From the cell containing the given text, extract its center point as (x, y) coordinate. 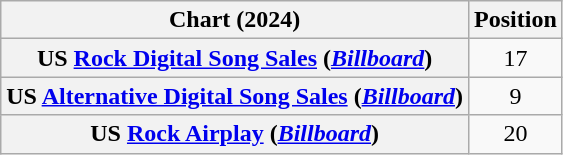
9 (516, 96)
US Alternative Digital Song Sales (Billboard) (235, 96)
US Rock Digital Song Sales (Billboard) (235, 58)
20 (516, 134)
Chart (2024) (235, 20)
17 (516, 58)
US Rock Airplay (Billboard) (235, 134)
Position (516, 20)
